Find where the given text appears and provide that cell's center as (X, Y) coordinate. 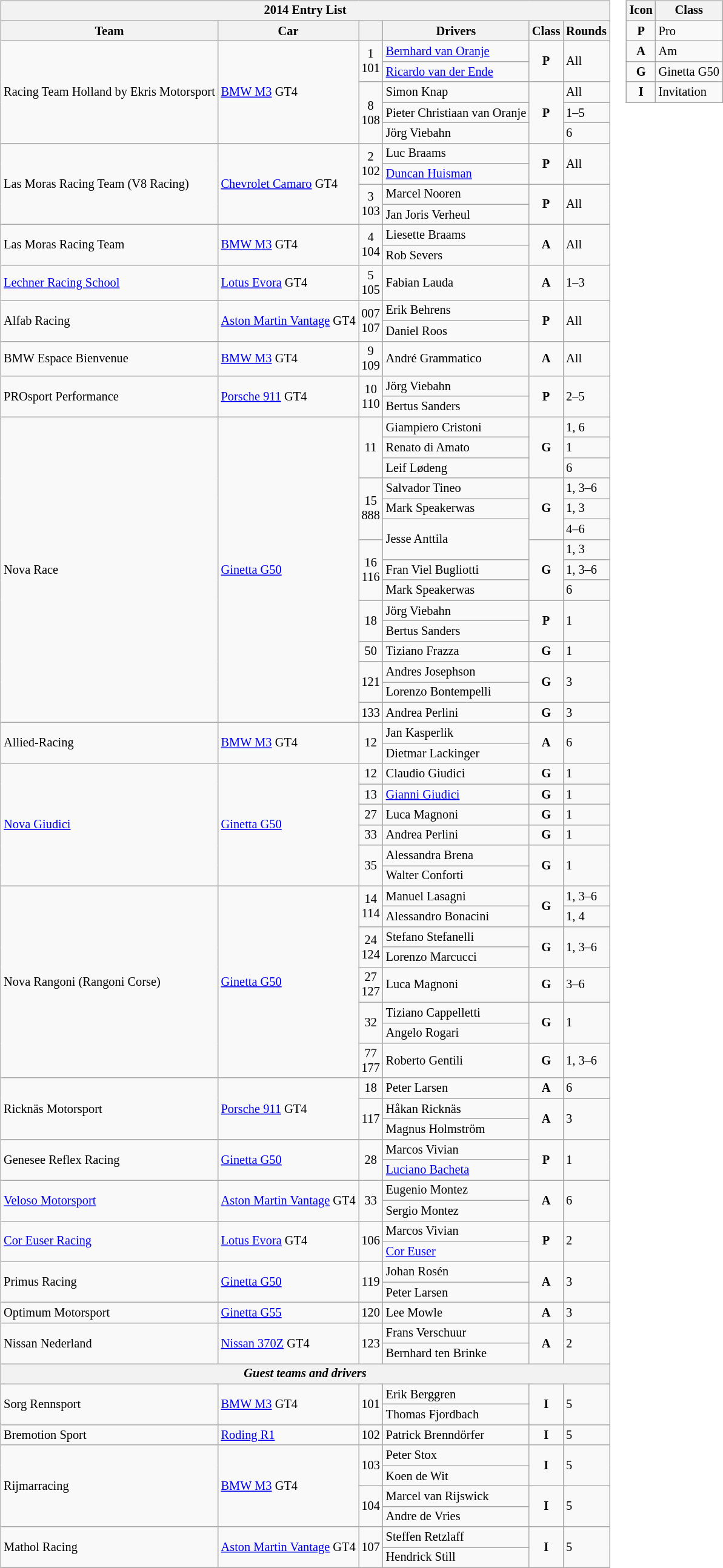
Roberto Gentili (456, 1061)
Koen de Wit (456, 1476)
Tiziano Frazza (456, 651)
Lechner Racing School (109, 283)
123 (371, 1343)
Tiziano Cappelletti (456, 1012)
101 (371, 1404)
PROsport Performance (109, 396)
3103 (371, 205)
Andres Josephson (456, 672)
Erik Berggren (456, 1394)
Marcel van Rijswick (456, 1497)
Duncan Huisman (456, 174)
24124 (371, 948)
50 (371, 651)
32 (371, 1023)
2102 (371, 164)
106 (371, 1241)
77177 (371, 1061)
Las Moras Racing Team (109, 245)
Leif Lødeng (456, 468)
Chevrolet Camaro GT4 (288, 184)
Bremotion Sport (109, 1435)
121 (371, 682)
Nova Giudici (109, 825)
1101 (371, 62)
Primus Racing (109, 1282)
35 (371, 865)
1–3 (587, 283)
Magnus Holmström (456, 1129)
Luciano Bacheta (456, 1170)
Nova Race (109, 570)
3–6 (587, 985)
Marcel Nooren (456, 194)
Invitation (689, 92)
Nissan 370Z GT4 (288, 1343)
13 (371, 794)
Bernhard ten Brinke (456, 1354)
Steffen Retzlaff (456, 1537)
Roding R1 (288, 1435)
Manuel Lasagni (456, 896)
Nissan Nederland (109, 1343)
Racing Team Holland by Ekris Motorsport (109, 92)
Cor Euser Racing (109, 1241)
Alessandro Bonacini (456, 917)
Cor Euser (456, 1252)
Rob Severs (456, 256)
Nova Rangoni (Rangoni Corse) (109, 982)
Patrick Brenndörfer (456, 1435)
Lorenzo Marcucci (456, 957)
1, 4 (587, 917)
Am (689, 51)
4104 (371, 245)
102 (371, 1435)
Optimum Motorsport (109, 1313)
28 (371, 1160)
14114 (371, 906)
16116 (371, 570)
Renato di Amato (456, 448)
2–5 (587, 396)
Liesette Braams (456, 235)
Angelo Rogari (456, 1033)
Håkan Ricknäs (456, 1109)
Eugenio Montez (456, 1191)
Genesee Reflex Racing (109, 1160)
Daniel Roos (456, 331)
Lorenzo Bontempelli (456, 693)
Peter Stox (456, 1455)
117 (371, 1118)
Ricardo van der Ende (456, 72)
Team (109, 31)
Rijmarracing (109, 1486)
Pro (689, 31)
Salvador Tineo (456, 488)
Drivers (456, 31)
Jesse Anttila (456, 539)
Andre de Vries (456, 1517)
Mathol Racing (109, 1547)
120 (371, 1313)
133 (371, 713)
Guest teams and drivers (305, 1374)
5105 (371, 283)
Simon Knap (456, 92)
9109 (371, 359)
Alfab Racing (109, 321)
15888 (371, 509)
Stefano Stefanelli (456, 937)
Las Moras Racing Team (V8 Racing) (109, 184)
Alessandra Brena (456, 855)
Rounds (587, 31)
27127 (371, 985)
103 (371, 1465)
Icon (641, 11)
Allied-Racing (109, 743)
27 (371, 815)
Veloso Motorsport (109, 1201)
1–5 (587, 113)
104 (371, 1506)
8108 (371, 113)
1, 6 (587, 427)
Luc Braams (456, 153)
2014 Entry List (305, 11)
Jan Kasperlik (456, 733)
Dietmar Lackinger (456, 754)
11 (371, 447)
Thomas Fjordbach (456, 1415)
Pieter Christiaan van Oranje (456, 113)
Erik Behrens (456, 311)
Giampiero Cristoni (456, 427)
Ginetta G55 (288, 1313)
André Grammatico (456, 359)
Fran Viel Bugliotti (456, 570)
BMW Espace Bienvenue (109, 359)
Hendrick Still (456, 1558)
Walter Conforti (456, 876)
Claudio Giudici (456, 774)
119 (371, 1282)
Gianni Giudici (456, 794)
Fabian Lauda (456, 283)
Sergio Montez (456, 1211)
Jan Joris Verheul (456, 214)
10110 (371, 396)
4–6 (587, 529)
Johan Rosén (456, 1272)
107 (371, 1547)
Frans Verschuur (456, 1333)
Car (288, 31)
Ricknäs Motorsport (109, 1109)
Bernhard van Oranje (456, 51)
Sorg Rennsport (109, 1404)
Lee Mowle (456, 1313)
007107 (371, 321)
